For the text-containing cell, return its midpoint in (x, y) coordinate format. 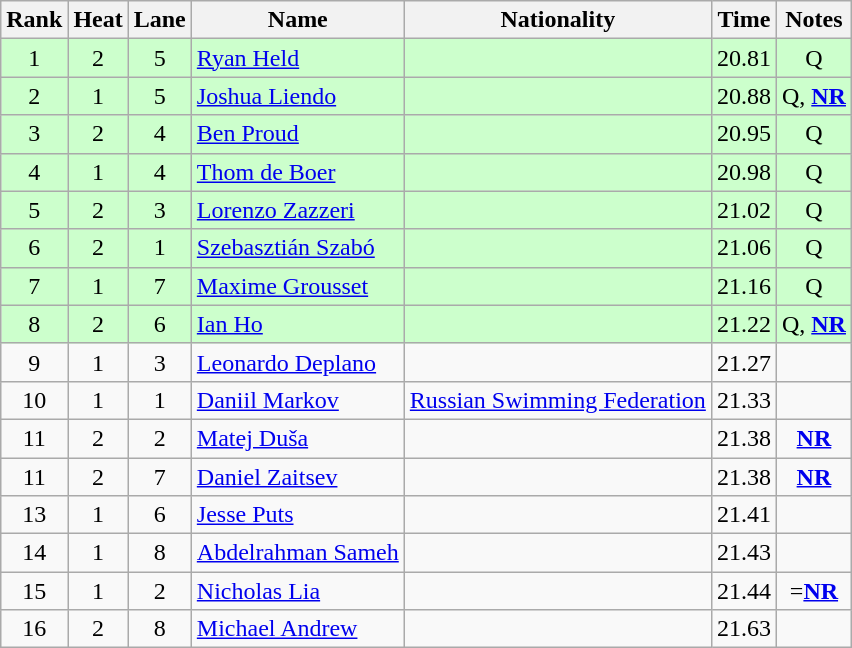
21.33 (744, 400)
Heat (98, 20)
=NR (814, 591)
21.22 (744, 324)
20.98 (744, 172)
Jesse Puts (298, 515)
20.95 (744, 134)
Name (298, 20)
Lorenzo Zazzeri (298, 210)
Notes (814, 20)
21.63 (744, 629)
10 (34, 400)
Lane (160, 20)
Ben Proud (298, 134)
Rank (34, 20)
Daniil Markov (298, 400)
Michael Andrew (298, 629)
21.41 (744, 515)
14 (34, 553)
Matej Duša (298, 438)
9 (34, 362)
Maxime Grousset (298, 286)
16 (34, 629)
Russian Swimming Federation (558, 400)
Ian Ho (298, 324)
21.02 (744, 210)
Daniel Zaitsev (298, 477)
21.44 (744, 591)
Time (744, 20)
21.06 (744, 248)
Ryan Held (298, 58)
21.43 (744, 553)
15 (34, 591)
Joshua Liendo (298, 96)
Nicholas Lia (298, 591)
21.27 (744, 362)
Abdelrahman Sameh (298, 553)
20.88 (744, 96)
Thom de Boer (298, 172)
Leonardo Deplano (298, 362)
21.16 (744, 286)
Szebasztián Szabó (298, 248)
13 (34, 515)
Nationality (558, 20)
20.81 (744, 58)
